Locate the cell with the specified text and output its [X, Y] center coordinate. 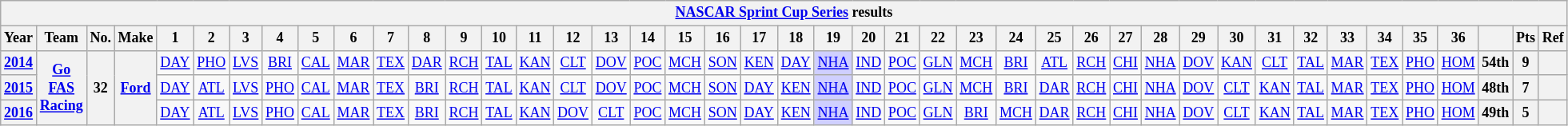
Make [136, 38]
No. [101, 38]
15 [685, 38]
Year [19, 38]
22 [938, 38]
20 [868, 38]
27 [1126, 38]
23 [976, 38]
3 [246, 38]
34 [1385, 38]
30 [1237, 38]
2 [211, 38]
Team [61, 38]
NASCAR Sprint Cup Series results [784, 13]
8 [427, 38]
48th [1495, 88]
16 [723, 38]
18 [796, 38]
36 [1458, 38]
Go FAS Racing [61, 88]
24 [1016, 38]
25 [1054, 38]
28 [1160, 38]
13 [611, 38]
4 [280, 38]
6 [353, 38]
26 [1091, 38]
54th [1495, 62]
2016 [19, 112]
33 [1347, 38]
31 [1275, 38]
12 [573, 38]
14 [648, 38]
35 [1420, 38]
Ford [136, 88]
29 [1199, 38]
2014 [19, 62]
11 [535, 38]
21 [903, 38]
2015 [19, 88]
10 [499, 38]
19 [833, 38]
Pts [1526, 38]
17 [759, 38]
1 [175, 38]
49th [1495, 112]
Ref [1553, 38]
